Provide the [x, y] coordinate of the cell's center where the given text is located.  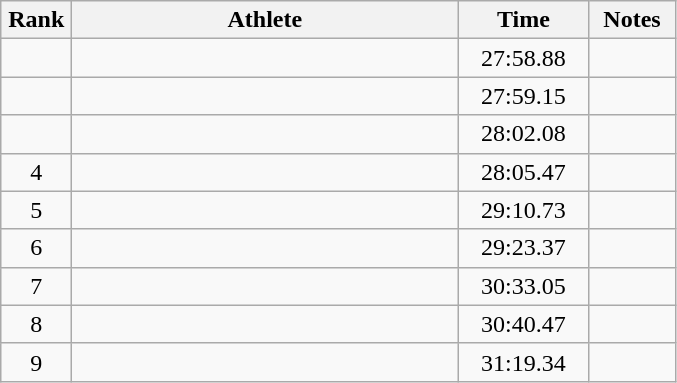
Rank [36, 20]
8 [36, 324]
31:19.34 [524, 362]
Athlete [265, 20]
28:02.08 [524, 134]
29:23.37 [524, 248]
4 [36, 172]
29:10.73 [524, 210]
5 [36, 210]
6 [36, 248]
28:05.47 [524, 172]
Notes [632, 20]
7 [36, 286]
9 [36, 362]
27:59.15 [524, 96]
Time [524, 20]
27:58.88 [524, 58]
30:33.05 [524, 286]
30:40.47 [524, 324]
